Identify which cell holds the provided text, then report its [x, y] central coordinate. 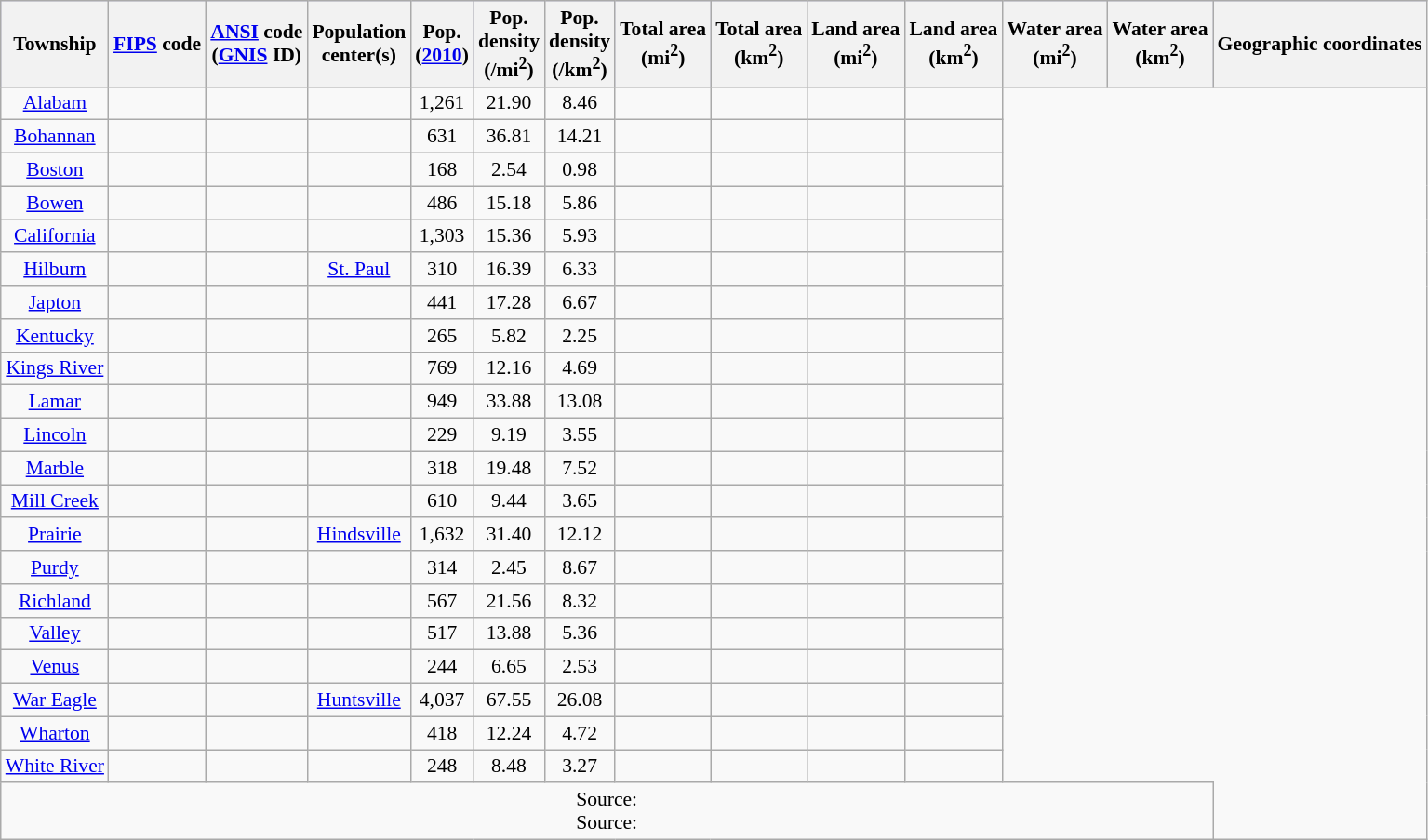
769 [442, 368]
486 [442, 203]
3.55 [580, 435]
244 [442, 667]
FIPS code [157, 44]
Venus [55, 667]
2.25 [580, 336]
Richland [55, 601]
31.40 [509, 535]
1,632 [442, 535]
Prairie [55, 535]
6.67 [580, 302]
St. Paul [359, 270]
9.19 [509, 435]
Land area(km2) [953, 44]
17.28 [509, 302]
9.44 [509, 501]
567 [442, 601]
12.24 [509, 733]
318 [442, 468]
6.33 [580, 270]
5.82 [509, 336]
War Eagle [55, 700]
5.36 [580, 633]
517 [442, 633]
631 [442, 137]
8.67 [580, 567]
Japton [55, 302]
Pop.(2010) [442, 44]
5.93 [580, 236]
4.72 [580, 733]
Purdy [55, 567]
14.21 [580, 137]
12.16 [509, 368]
8.32 [580, 601]
314 [442, 567]
12.12 [580, 535]
Water area(mi2) [1055, 44]
Geographic coordinates [1320, 44]
Alabam [55, 103]
6.65 [509, 667]
15.18 [509, 203]
4.69 [580, 368]
610 [442, 501]
California [55, 236]
Populationcenter(s) [359, 44]
Valley [55, 633]
67.55 [509, 700]
265 [442, 336]
21.90 [509, 103]
Hindsville [359, 535]
Water area(km2) [1161, 44]
7.52 [580, 468]
Pop.density(/mi2) [509, 44]
2.45 [509, 567]
Bohannan [55, 137]
Lincoln [55, 435]
Marble [55, 468]
16.39 [509, 270]
Hilburn [55, 270]
2.53 [580, 667]
33.88 [509, 402]
15.36 [509, 236]
418 [442, 733]
5.86 [580, 203]
1,261 [442, 103]
3.65 [580, 501]
Lamar [55, 402]
Source: Source: [607, 811]
949 [442, 402]
441 [442, 302]
310 [442, 270]
Township [55, 44]
36.81 [509, 137]
Total area(mi2) [662, 44]
21.56 [509, 601]
1,303 [442, 236]
13.08 [580, 402]
Kentucky [55, 336]
3.27 [580, 767]
2.54 [509, 170]
Huntsville [359, 700]
Mill Creek [55, 501]
4,037 [442, 700]
Wharton [55, 733]
Pop.density(/km2) [580, 44]
168 [442, 170]
248 [442, 767]
ANSI code(GNIS ID) [257, 44]
Bowen [55, 203]
White River [55, 767]
13.88 [509, 633]
Total area(km2) [759, 44]
0.98 [580, 170]
26.08 [580, 700]
8.46 [580, 103]
Kings River [55, 368]
Land area(mi2) [856, 44]
229 [442, 435]
8.48 [509, 767]
Boston [55, 170]
19.48 [509, 468]
